Identify which cell holds the provided text, then report its (x, y) central coordinate. 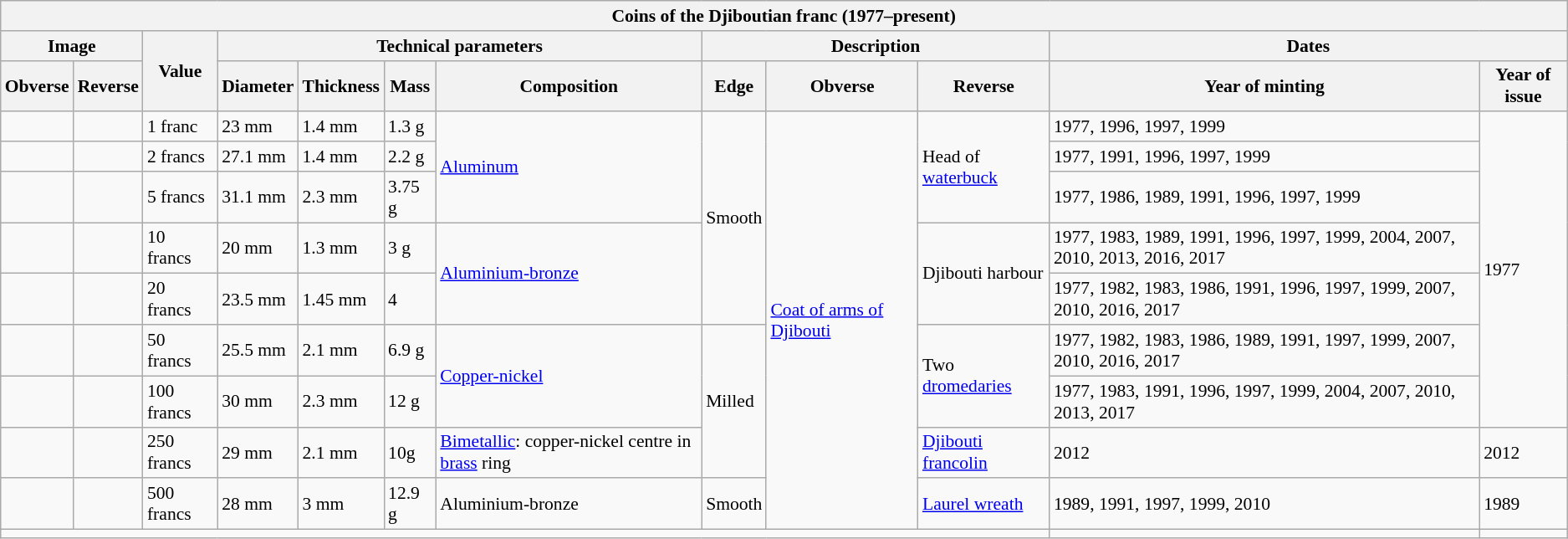
Dates (1308, 46)
1977 (1524, 269)
1.45 mm (341, 300)
3 mm (341, 504)
1.3 g (410, 127)
1977, 1983, 1991, 1996, 1997, 1999, 2004, 2007, 2010, 2013, 2017 (1264, 402)
10g (410, 452)
1977, 1983, 1989, 1991, 1996, 1997, 1999, 2004, 2007, 2010, 2013, 2016, 2017 (1264, 248)
Year of issue (1524, 85)
1977, 1982, 1983, 1986, 1989, 1991, 1997, 1999, 2007, 2010, 2016, 2017 (1264, 350)
Bimetallic: copper-nickel centre in brass ring (569, 452)
Head of waterbuck (983, 167)
Image (72, 46)
20 francs (181, 300)
Aluminum (569, 167)
500 francs (181, 504)
6.9 g (410, 350)
50 francs (181, 350)
12.9 g (410, 504)
Mass (410, 85)
Djibouti francolin (983, 452)
2.2 g (410, 157)
Coat of arms of Djibouti (842, 321)
29 mm (258, 452)
Diameter (258, 85)
31.1 mm (258, 198)
1989, 1991, 1997, 1999, 2010 (1264, 504)
25.5 mm (258, 350)
27.1 mm (258, 157)
2 francs (181, 157)
4 (410, 300)
1.3 mm (341, 248)
Two dromedaries (983, 376)
Technical parameters (460, 46)
Djibouti harbour (983, 274)
1 franc (181, 127)
1977, 1991, 1996, 1997, 1999 (1264, 157)
1977, 1986, 1989, 1991, 1996, 1997, 1999 (1264, 198)
23 mm (258, 127)
Description (876, 46)
Year of minting (1264, 85)
Composition (569, 85)
5 francs (181, 198)
23.5 mm (258, 300)
Coins of the Djiboutian franc (1977–present) (784, 16)
12 g (410, 402)
3 g (410, 248)
3.75 g (410, 198)
20 mm (258, 248)
Copper-nickel (569, 376)
1977, 1982, 1983, 1986, 1991, 1996, 1997, 1999, 2007, 2010, 2016, 2017 (1264, 300)
1989 (1524, 504)
1977, 1996, 1997, 1999 (1264, 127)
28 mm (258, 504)
250 francs (181, 452)
Value (181, 72)
Milled (734, 402)
Edge (734, 85)
100 francs (181, 402)
30 mm (258, 402)
10 francs (181, 248)
Laurel wreath (983, 504)
Thickness (341, 85)
